Capture the cell that displays the provided text and extract its [X, Y] central coordinate. 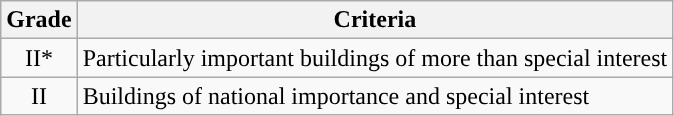
II* [39, 58]
Criteria [375, 20]
Grade [39, 20]
Particularly important buildings of more than special interest [375, 58]
Buildings of national importance and special interest [375, 96]
II [39, 96]
